Provide the (x, y) coordinate of the cell's center where the given text is located.  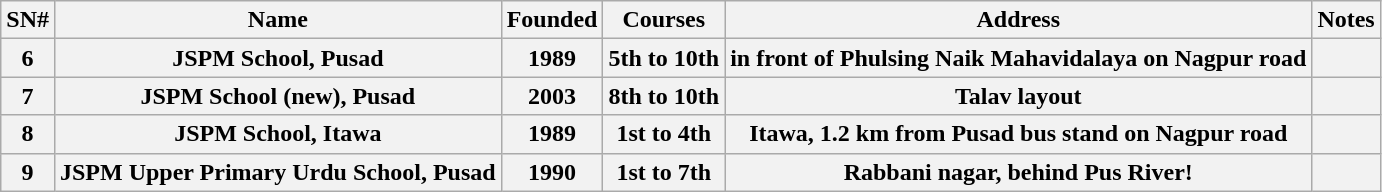
Itawa, 1.2 km from Pusad bus stand on Nagpur road (1018, 134)
Founded (552, 20)
JSPM School, Pusad (278, 58)
9 (28, 172)
JSPM School (new), Pusad (278, 96)
SN# (28, 20)
JSPM Upper Primary Urdu School, Pusad (278, 172)
6 (28, 58)
Rabbani nagar, behind Pus River! (1018, 172)
JSPM School, Itawa (278, 134)
1990 (552, 172)
Address (1018, 20)
in front of Phulsing Naik Mahavidalaya on Nagpur road (1018, 58)
Courses (664, 20)
2003 (552, 96)
1st to 4th (664, 134)
Talav layout (1018, 96)
7 (28, 96)
Name (278, 20)
5th to 10th (664, 58)
8 (28, 134)
Notes (1346, 20)
8th to 10th (664, 96)
1st to 7th (664, 172)
